Return [x, y] of the center of cell containing provided text 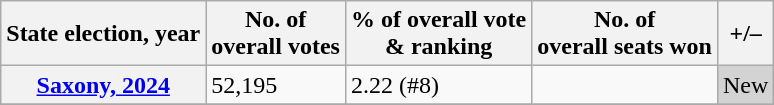
No. ofoverall votes [276, 34]
New [745, 85]
+/– [745, 34]
No. ofoverall seats won [625, 34]
2.22 (#8) [438, 85]
% of overall vote & ranking [438, 34]
Saxony, 2024 [104, 85]
52,195 [276, 85]
State election, year [104, 34]
